From the cell containing the given text, extract its center point as [x, y] coordinate. 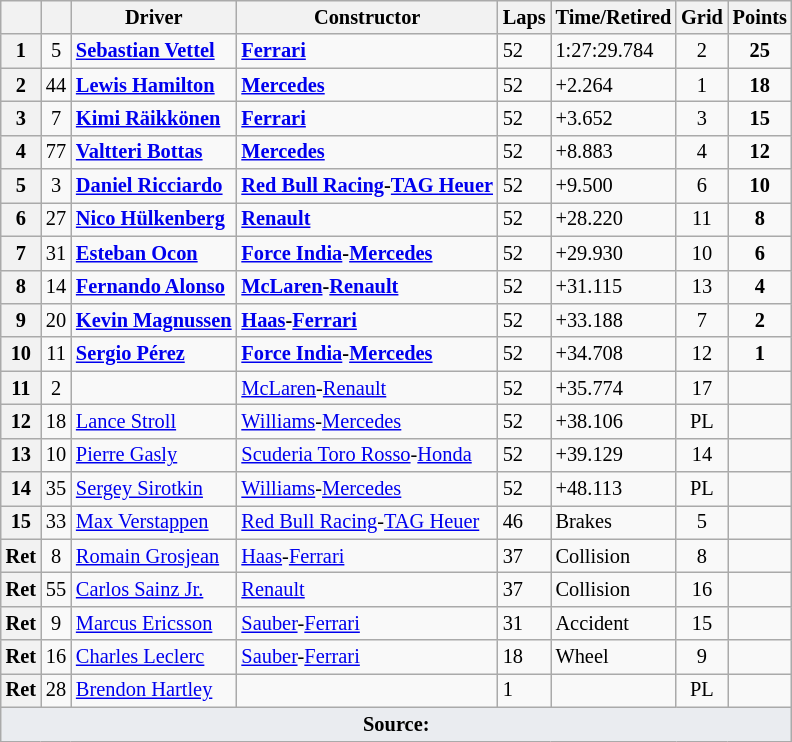
Lance Stroll [154, 421]
+38.106 [614, 421]
Kimi Räikkönen [154, 118]
17 [702, 388]
+2.264 [614, 85]
Carlos Sainz Jr. [154, 589]
Points [760, 17]
Source: [396, 724]
+29.930 [614, 253]
Sergey Sirotkin [154, 489]
Marcus Ericsson [154, 623]
Daniel Ricciardo [154, 186]
+48.113 [614, 489]
27 [56, 219]
+33.188 [614, 320]
Esteban Ocon [154, 253]
Charles Leclerc [154, 657]
Accident [614, 623]
Max Verstappen [154, 522]
+35.774 [614, 388]
25 [760, 51]
+8.883 [614, 152]
Valtteri Bottas [154, 152]
Brendon Hartley [154, 690]
+9.500 [614, 186]
46 [524, 522]
33 [56, 522]
Constructor [366, 17]
Nico Hülkenberg [154, 219]
Driver [154, 17]
1:27:29.784 [614, 51]
35 [56, 489]
Lewis Hamilton [154, 85]
+3.652 [614, 118]
Sebastian Vettel [154, 51]
20 [56, 320]
Fernando Alonso [154, 287]
Romain Grosjean [154, 556]
+28.220 [614, 219]
Sergio Pérez [154, 354]
Grid [702, 17]
Pierre Gasly [154, 455]
Time/Retired [614, 17]
+34.708 [614, 354]
+39.129 [614, 455]
55 [56, 589]
+31.115 [614, 287]
Scuderia Toro Rosso-Honda [366, 455]
77 [56, 152]
Brakes [614, 522]
Laps [524, 17]
28 [56, 690]
Kevin Magnussen [154, 320]
Wheel [614, 657]
44 [56, 85]
